Search for the cell housing the specified text and yield its (x, y) center coordinate. 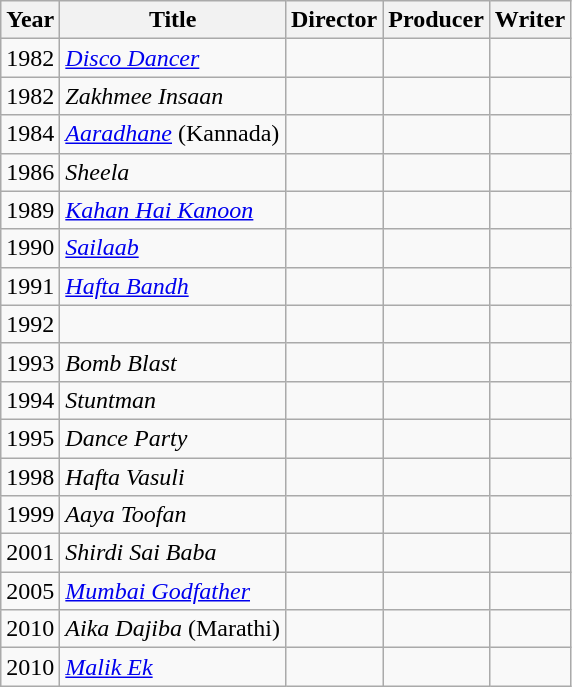
Hafta Bandh (173, 286)
Aaradhane (Kannada) (173, 134)
1998 (30, 477)
Mumbai Godfather (173, 591)
Director (334, 20)
2005 (30, 591)
1995 (30, 438)
Shirdi Sai Baba (173, 553)
1994 (30, 400)
Sailaab (173, 248)
Kahan Hai Kanoon (173, 210)
Stuntman (173, 400)
Title (173, 20)
Aaya Toofan (173, 515)
1999 (30, 515)
Producer (436, 20)
Year (30, 20)
Malik Ek (173, 667)
Zakhmee Insaan (173, 96)
1986 (30, 172)
Dance Party (173, 438)
1990 (30, 248)
1984 (30, 134)
1993 (30, 362)
1991 (30, 286)
Hafta Vasuli (173, 477)
Aika Dajiba (Marathi) (173, 629)
Sheela (173, 172)
2001 (30, 553)
Writer (530, 20)
1992 (30, 324)
Disco Dancer (173, 58)
1989 (30, 210)
Bomb Blast (173, 362)
